Output the (x, y) coordinate of the center of the cell containing the given text.  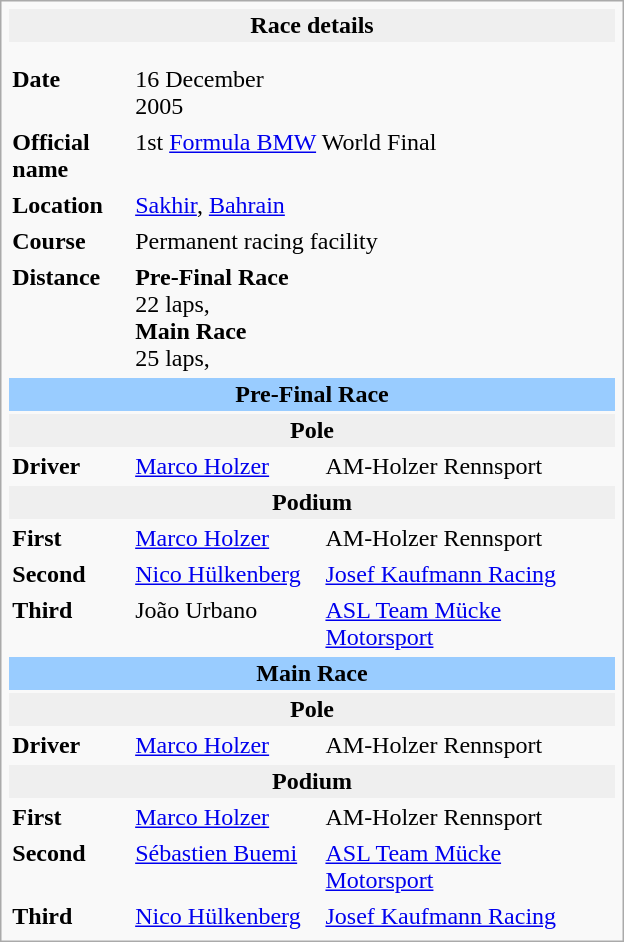
Race details (312, 26)
16 December 2005 (226, 93)
1st Formula BMW World Final (374, 156)
Official name (69, 156)
Date (69, 93)
Permanent racing facility (374, 242)
Pre-Final Race22 laps, Main Race25 laps, (374, 318)
João Urbano (226, 624)
Distance (69, 318)
Sakhir, Bahrain (374, 206)
Main Race (312, 674)
Location (69, 206)
Sébastien Buemi (226, 867)
Course (69, 242)
Pre-Final Race (312, 394)
